Provide the [X, Y] coordinate of the cell's center where the given text is located.  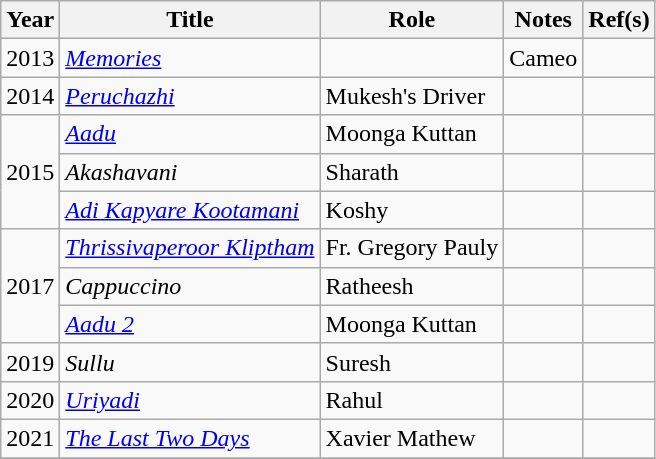
2014 [30, 96]
Year [30, 20]
Cappuccino [190, 286]
Sharath [412, 172]
Notes [544, 20]
2015 [30, 172]
Memories [190, 58]
Xavier Mathew [412, 438]
Fr. Gregory Pauly [412, 248]
2017 [30, 286]
2021 [30, 438]
Adi Kapyare Kootamani [190, 210]
2020 [30, 400]
Ratheesh [412, 286]
The Last Two Days [190, 438]
Ref(s) [619, 20]
Title [190, 20]
2013 [30, 58]
Peruchazhi [190, 96]
Suresh [412, 362]
Uriyadi [190, 400]
2019 [30, 362]
Mukesh's Driver [412, 96]
Sullu [190, 362]
Koshy [412, 210]
Thrissivaperoor Kliptham [190, 248]
Aadu 2 [190, 324]
Rahul [412, 400]
Cameo [544, 58]
Akashavani [190, 172]
Aadu [190, 134]
Role [412, 20]
